Return the [X, Y] coordinate for the center point of the cell that contains the specified text.  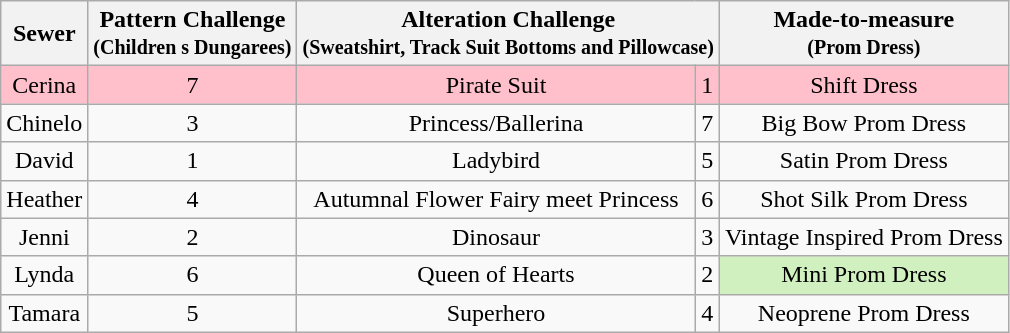
David [44, 161]
Jenni [44, 237]
Lynda [44, 275]
Superhero [496, 313]
Sewer [44, 34]
Shot Silk Prom Dress [864, 199]
Ladybird [496, 161]
Dinosaur [496, 237]
Pattern Challenge(Children s Dungarees) [192, 34]
Queen of Hearts [496, 275]
Shift Dress [864, 85]
Vintage Inspired Prom Dress [864, 237]
Neoprene Prom Dress [864, 313]
Princess/Ballerina [496, 123]
Satin Prom Dress [864, 161]
Autumnal Flower Fairy meet Princess [496, 199]
Cerina [44, 85]
Big Bow Prom Dress [864, 123]
Mini Prom Dress [864, 275]
Chinelo [44, 123]
Made-to-measure(Prom Dress) [864, 34]
Alteration Challenge(Sweatshirt, Track Suit Bottoms and Pillowcase) [508, 34]
Heather [44, 199]
Pirate Suit [496, 85]
Tamara [44, 313]
